From the cell containing the given text, extract its center point as (X, Y) coordinate. 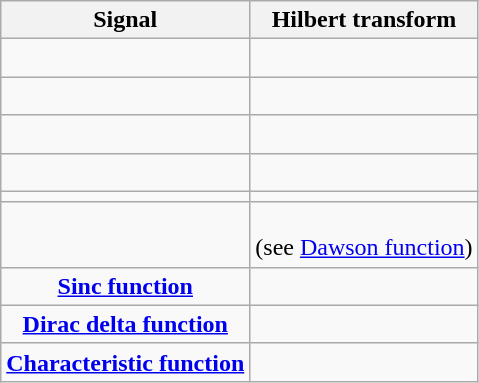
Characteristic function (126, 362)
Signal (126, 20)
Dirac delta function (126, 324)
Sinc function (126, 286)
Hilbert transform (364, 20)
(see Dawson function) (364, 234)
